Identify which cell holds the provided text, then report its [X, Y] central coordinate. 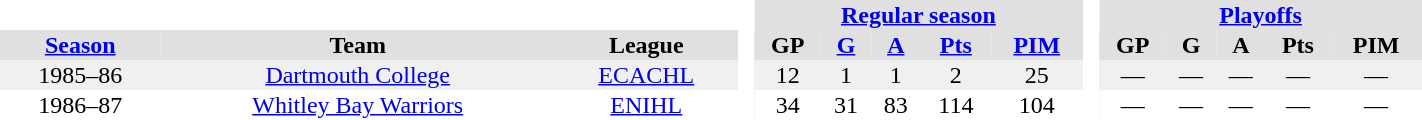
34 [788, 105]
Whitley Bay Warriors [358, 105]
Playoffs [1260, 15]
ECACHL [646, 75]
31 [846, 105]
25 [1037, 75]
Season [80, 45]
1985–86 [80, 75]
114 [956, 105]
1986–87 [80, 105]
Regular season [918, 15]
104 [1037, 105]
Team [358, 45]
League [646, 45]
Dartmouth College [358, 75]
12 [788, 75]
ENIHL [646, 105]
83 [896, 105]
2 [956, 75]
